Output the (X, Y) coordinate of the center of the cell containing the given text.  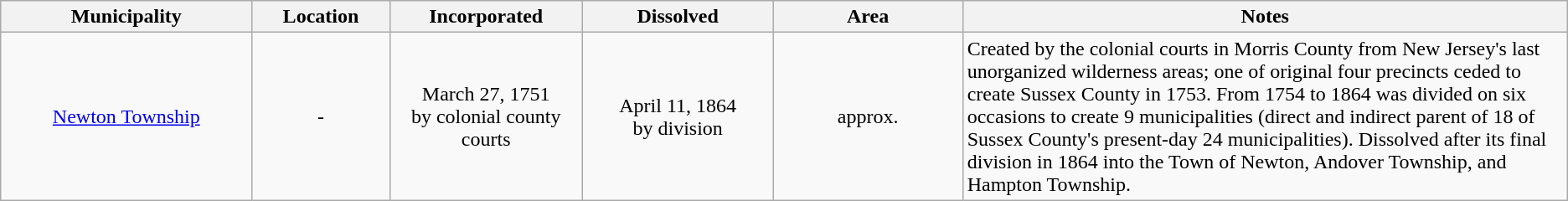
Incorporated (486, 17)
March 27, 1751by colonial county courts (486, 116)
Newton Township (126, 116)
April 11, 1864by division (678, 116)
- (321, 116)
approx. (868, 116)
Notes (1265, 17)
Municipality (126, 17)
Area (868, 17)
Dissolved (678, 17)
Location (321, 17)
